From the cell containing the given text, extract its center point as (x, y) coordinate. 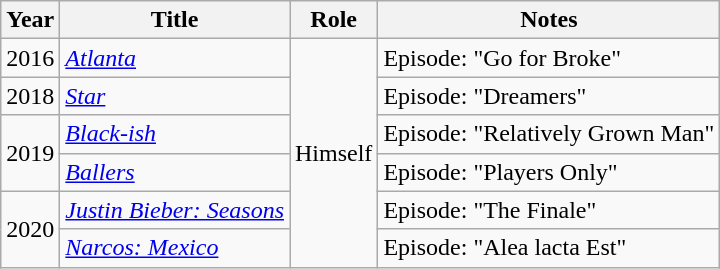
Narcos: Mexico (175, 248)
Atlanta (175, 58)
Black-ish (175, 134)
2016 (30, 58)
Notes (549, 20)
Episode: "Alea lacta Est" (549, 248)
Episode: "The Finale" (549, 210)
2018 (30, 96)
Star (175, 96)
Year (30, 20)
Title (175, 20)
Justin Bieber: Seasons (175, 210)
Ballers (175, 172)
2019 (30, 153)
Episode: "Go for Broke" (549, 58)
Episode: "Relatively Grown Man" (549, 134)
Episode: "Players Only" (549, 172)
2020 (30, 229)
Himself (334, 153)
Episode: "Dreamers" (549, 96)
Role (334, 20)
